Pinpoint the cell where the given text exists, returning its (X, Y) midpoint coordinate. 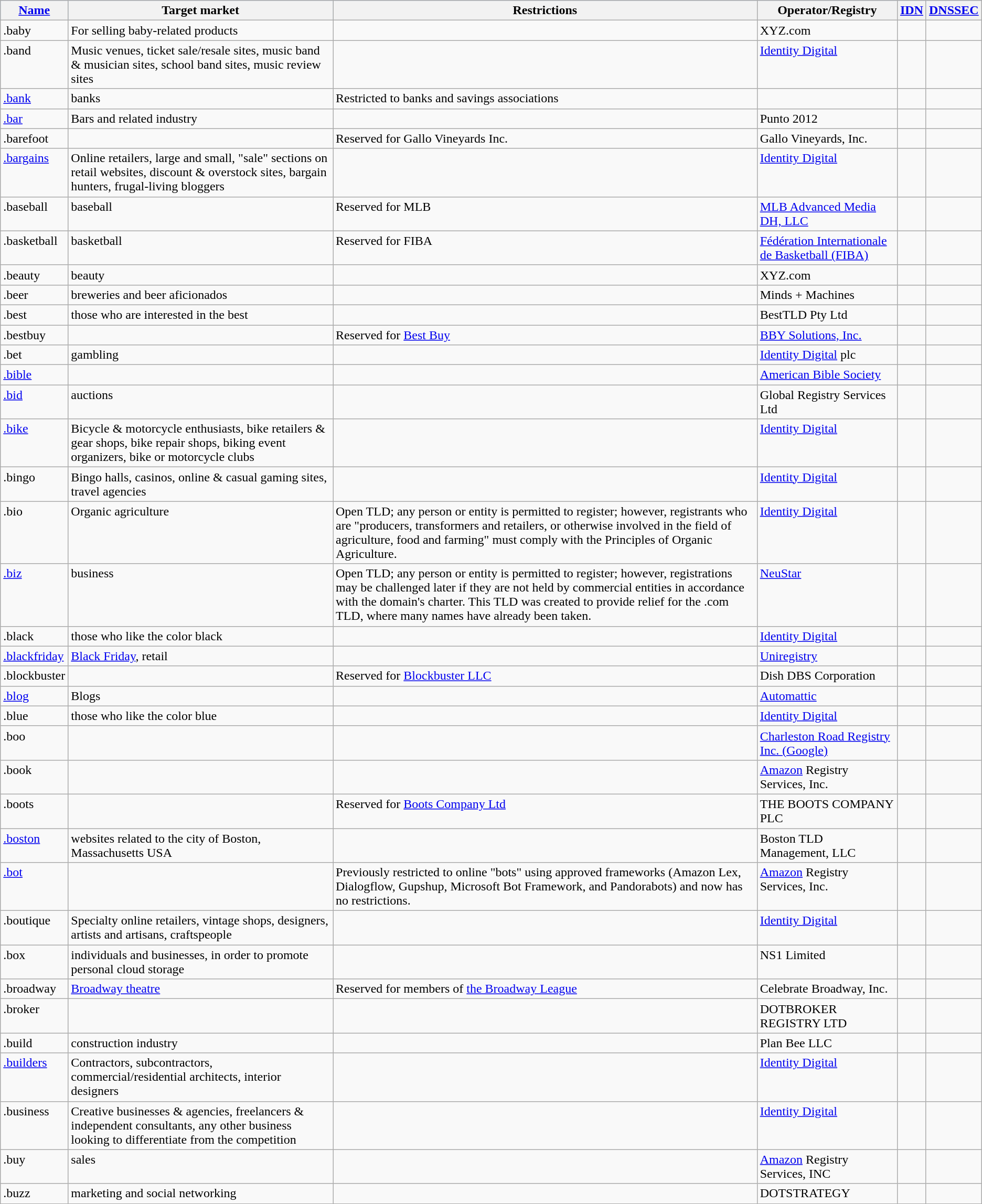
NS1 Limited (827, 962)
Contractors, subcontractors, commercial/residential architects, interior designers (200, 1077)
Reserved for members of the Broadway League (545, 989)
IDN (912, 10)
websites related to the city of Boston, Massachusetts USA (200, 845)
.bid (35, 402)
Reserved for Gallo Vineyards Inc. (545, 138)
those who like the color blue (200, 716)
beauty (200, 275)
DOTSTRATEGY (827, 1194)
business (200, 595)
.build (35, 1043)
Automattic (827, 696)
Bars and related industry (200, 119)
American Bible Society (827, 375)
Black Friday, retail (200, 656)
.buzz (35, 1194)
Operator/Registry (827, 10)
auctions (200, 402)
Restrictions (545, 10)
Bingo halls, casinos, online & casual gaming sites, travel agencies (200, 485)
Gallo Vineyards, Inc. (827, 138)
Reserved for Blockbuster LLC (545, 676)
.blackfriday (35, 656)
Restricted to banks and savings associations (545, 99)
THE BOOTS COMPANY PLC (827, 811)
basketball (200, 248)
Organic agriculture (200, 533)
Boston TLD Management, LLC (827, 845)
.builders (35, 1077)
Charleston Road Registry Inc. (Google) (827, 743)
.barefoot (35, 138)
baseball (200, 214)
construction industry (200, 1043)
Reserved for FIBA (545, 248)
NeuStar (827, 595)
Target market (200, 10)
Reserved for Boots Company Ltd (545, 811)
Broadway theatre (200, 989)
.boston (35, 845)
those who are interested in the best (200, 315)
Dish DBS Corporation (827, 676)
Celebrate Broadway, Inc. (827, 989)
banks (200, 99)
Identity Digital plc (827, 355)
Reserved for MLB (545, 214)
DOTBROKER REGISTRY LTD (827, 1016)
.baseball (35, 214)
.basketball (35, 248)
.business (35, 1125)
.beauty (35, 275)
Amazon Registry Services, INC (827, 1166)
marketing and social networking (200, 1194)
BestTLD Pty Ltd (827, 315)
Plan Bee LLC (827, 1043)
Bicycle & motorcycle enthusiasts, bike retailers & gear shops, bike repair shops, biking event organizers, bike or motorcycle clubs (200, 443)
.boutique (35, 928)
Specialty online retailers, vintage shops, designers, artists and artisans, craftspeople (200, 928)
MLB Advanced Media DH, LLC (827, 214)
.bot (35, 887)
Name (35, 10)
.bingo (35, 485)
Global Registry Services Ltd (827, 402)
DNSSEC (954, 10)
sales (200, 1166)
.blockbuster (35, 676)
.bet (35, 355)
.bar (35, 119)
.bank (35, 99)
Music venues, ticket sale/resale sites, music band & musician sites, school band sites, music review sites (200, 64)
Blogs (200, 696)
.blue (35, 716)
.black (35, 636)
BBY Solutions, Inc. (827, 335)
.bible (35, 375)
.beer (35, 295)
.buy (35, 1166)
.band (35, 64)
.bargains (35, 173)
Fédération Internationale de Basketball (FIBA) (827, 248)
Uniregistry (827, 656)
.boo (35, 743)
gambling (200, 355)
.broker (35, 1016)
.box (35, 962)
Reserved for Best Buy (545, 335)
.boots (35, 811)
individuals and businesses, in order to promote personal cloud storage (200, 962)
.book (35, 777)
.broadway (35, 989)
.blog (35, 696)
breweries and beer aficionados (200, 295)
.bike (35, 443)
.biz (35, 595)
.bestbuy (35, 335)
Creative businesses & agencies, freelancers & independent consultants, any other business looking to differentiate from the competition (200, 1125)
Punto 2012 (827, 119)
.best (35, 315)
For selling baby-related products (200, 30)
.bio (35, 533)
those who like the color black (200, 636)
Online retailers, large and small, "sale" sections on retail websites, discount & overstock sites, bargain hunters, frugal-living bloggers (200, 173)
.baby (35, 30)
Minds + Machines (827, 295)
